Search for the cell housing the specified text and yield its [x, y] center coordinate. 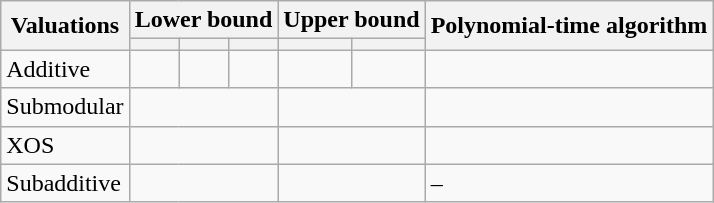
Polynomial-time algorithm [569, 26]
– [569, 183]
Lower bound [204, 20]
XOS [65, 145]
Additive [65, 69]
Upper bound [352, 20]
Subadditive [65, 183]
Valuations [65, 26]
Submodular [65, 107]
